Provide the [X, Y] coordinate of the cell's center where the given text is located.  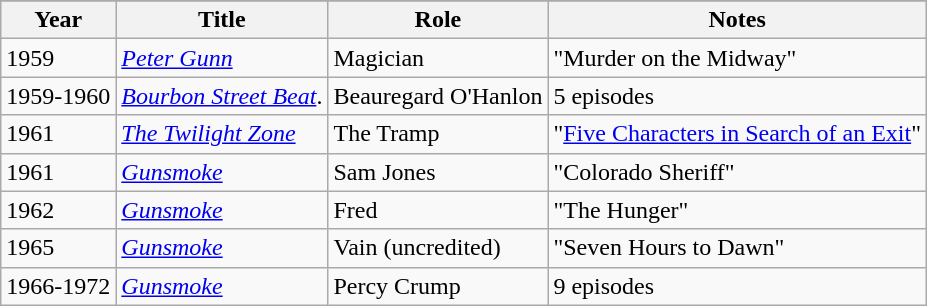
1962 [58, 210]
Bourbon Street Beat. [222, 96]
"Murder on the Midway" [738, 58]
1959 [58, 58]
Beauregard O'Hanlon [438, 96]
The Tramp [438, 134]
"Seven Hours to Dawn" [738, 248]
Fred [438, 210]
Year [58, 20]
Vain (uncredited) [438, 248]
"Five Characters in Search of an Exit" [738, 134]
"The Hunger" [738, 210]
5 episodes [738, 96]
Title [222, 20]
Notes [738, 20]
The Twilight Zone [222, 134]
Peter Gunn [222, 58]
Percy Crump [438, 286]
1959-1960 [58, 96]
Role [438, 20]
Sam Jones [438, 172]
"Colorado Sheriff" [738, 172]
9 episodes [738, 286]
1965 [58, 248]
Magician [438, 58]
1966-1972 [58, 286]
